For the text-containing cell, return its midpoint in [X, Y] coordinate format. 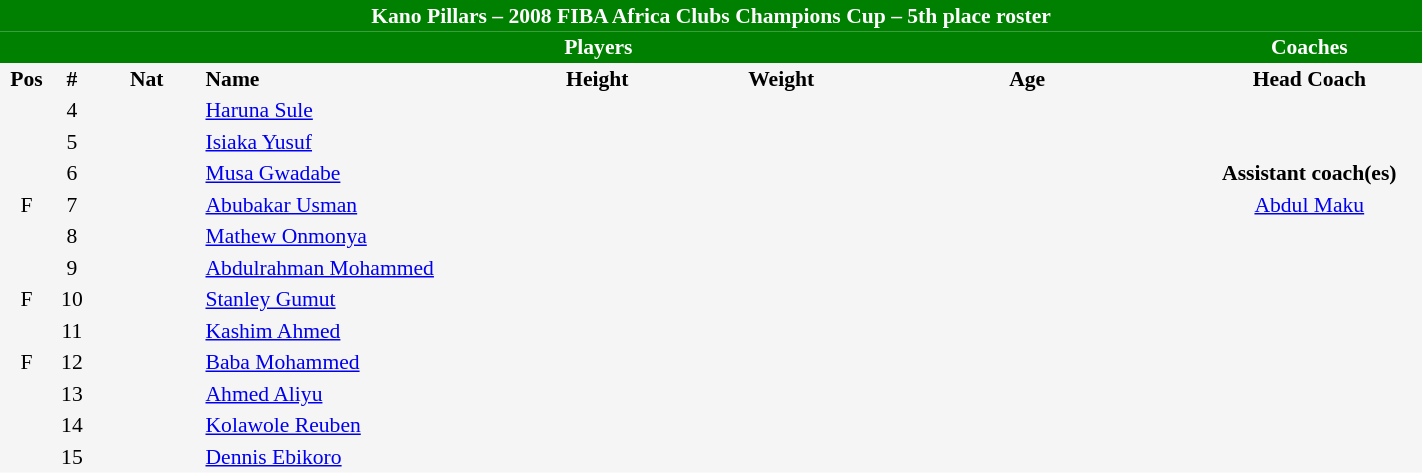
4 [72, 110]
Stanley Gumut [346, 300]
# [72, 79]
Ahmed Aliyu [346, 394]
Age [1028, 79]
10 [72, 300]
Abubakar Usman [346, 205]
Kano Pillars – 2008 FIBA Africa Clubs Champions Cup – 5th place roster [711, 16]
Abdul Maku [1310, 205]
Pos [26, 79]
7 [72, 205]
Nat [147, 79]
Kolawole Reuben [346, 426]
9 [72, 268]
Name [346, 79]
Players [598, 48]
Dennis Ebikoro [346, 457]
Height [598, 79]
13 [72, 394]
8 [72, 236]
Musa Gwadabe [346, 174]
6 [72, 174]
12 [72, 362]
Mathew Onmonya [346, 236]
11 [72, 331]
15 [72, 457]
Isiaka Yusuf [346, 142]
Haruna Sule [346, 110]
Weight [782, 79]
Head Coach [1310, 79]
Abdulrahman Mohammed [346, 268]
14 [72, 426]
Baba Mohammed [346, 362]
5 [72, 142]
Assistant coach(es) [1310, 174]
Kashim Ahmed [346, 331]
Coaches [1310, 48]
